Return (X, Y) of the center of cell containing provided text 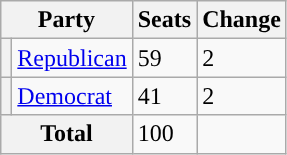
41 (164, 96)
100 (164, 134)
Republican (72, 58)
Democrat (72, 96)
Total (66, 134)
59 (164, 58)
Party (66, 20)
Change (242, 20)
Seats (164, 20)
